For the text-containing cell, return its midpoint in (X, Y) coordinate format. 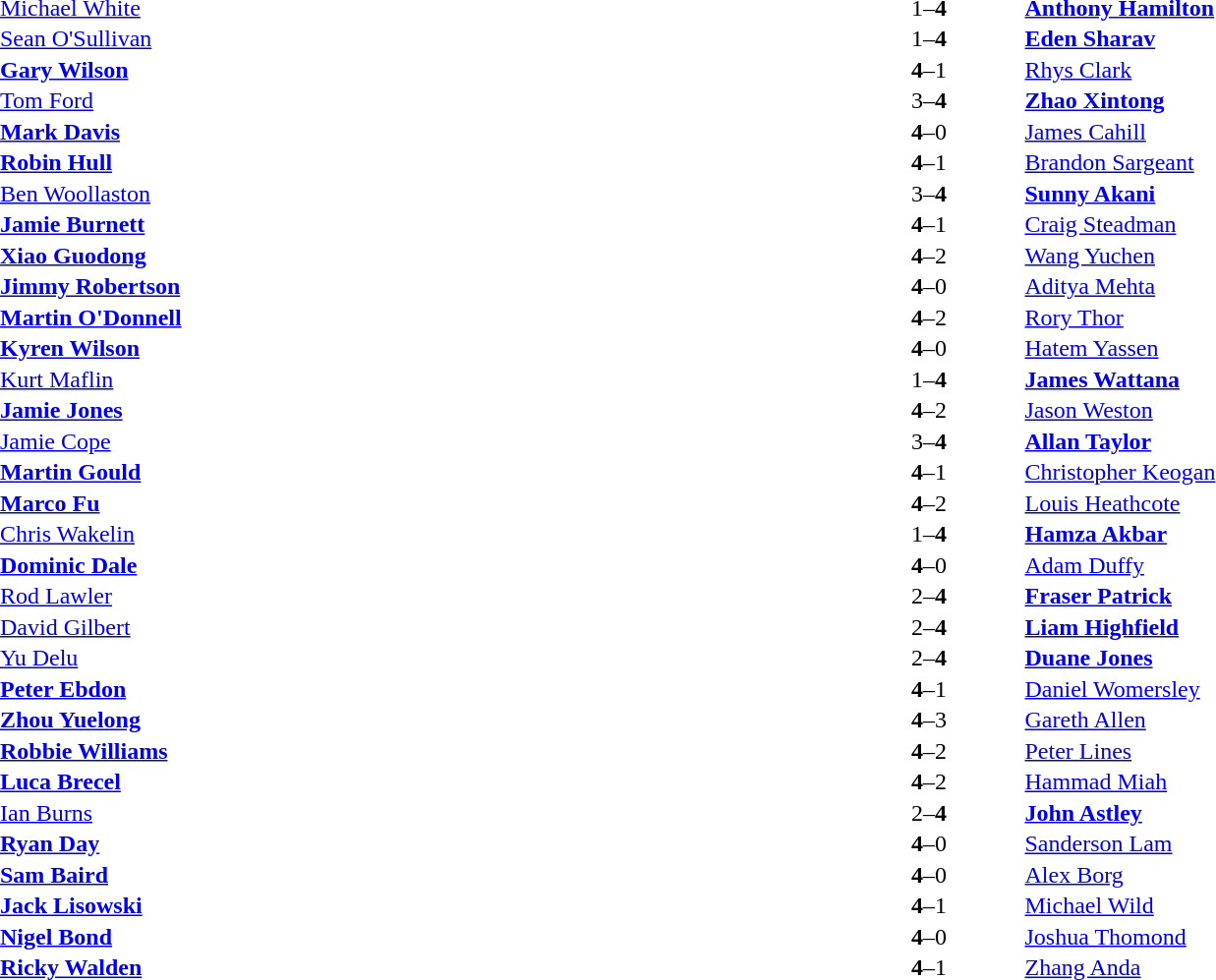
4–3 (928, 721)
